From the cell containing the given text, extract its center point as (x, y) coordinate. 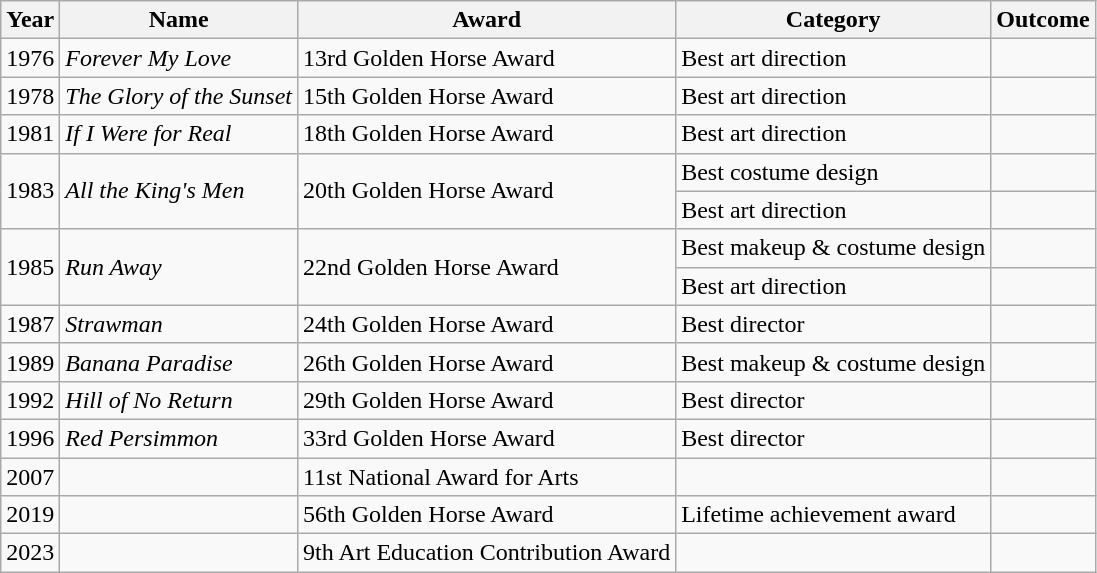
9th Art Education Contribution Award (487, 553)
29th Golden Horse Award (487, 400)
20th Golden Horse Award (487, 191)
Forever My Love (179, 58)
Category (834, 20)
26th Golden Horse Award (487, 362)
1992 (30, 400)
18th Golden Horse Award (487, 134)
1981 (30, 134)
24th Golden Horse Award (487, 324)
2007 (30, 477)
Red Persimmon (179, 438)
13rd Golden Horse Award (487, 58)
22nd Golden Horse Award (487, 267)
2023 (30, 553)
56th Golden Horse Award (487, 515)
33rd Golden Horse Award (487, 438)
Outcome (1043, 20)
Lifetime achievement award (834, 515)
Strawman (179, 324)
1978 (30, 96)
The Glory of the Sunset (179, 96)
1983 (30, 191)
1985 (30, 267)
Best costume design (834, 172)
Run Away (179, 267)
1976 (30, 58)
If I Were for Real (179, 134)
Year (30, 20)
1989 (30, 362)
2019 (30, 515)
All the King's Men (179, 191)
15th Golden Horse Award (487, 96)
Hill of No Return (179, 400)
Award (487, 20)
1987 (30, 324)
Name (179, 20)
1996 (30, 438)
11st National Award for Arts (487, 477)
Banana Paradise (179, 362)
